Extract the [X, Y] coordinate from the center of the cell holding the provided text.  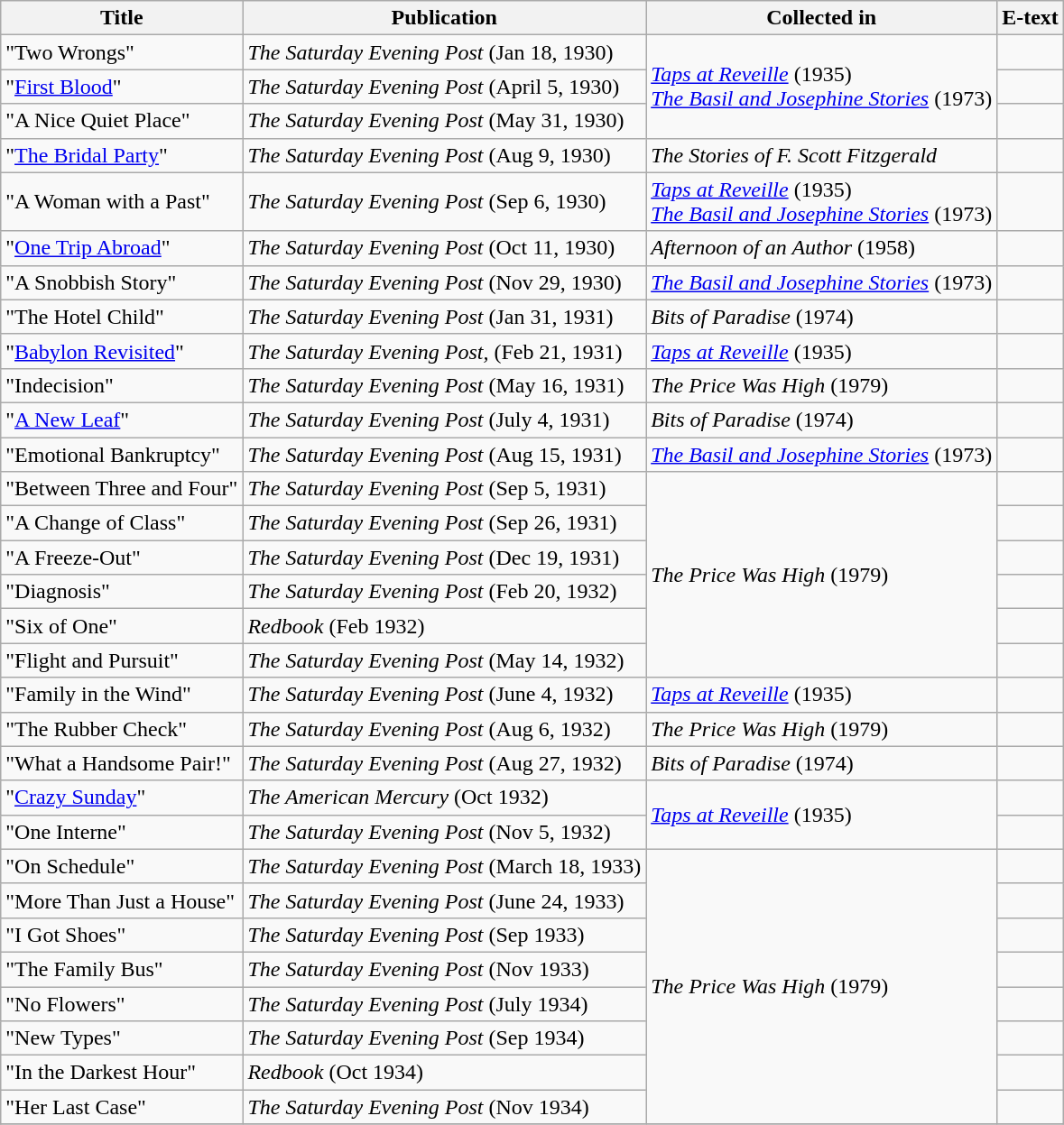
E-text [1031, 18]
"In the Darkest Hour" [122, 1073]
The Saturday Evening Post (March 18, 1933) [444, 866]
"Babylon Revisited" [122, 351]
"The Bridal Party" [122, 155]
"I Got Shoes" [122, 935]
The Saturday Evening Post (May 14, 1932) [444, 660]
"A Freeze-Out" [122, 558]
The Saturday Evening Post (Aug 6, 1932) [444, 729]
"A Nice Quiet Place" [122, 121]
Collected in [821, 18]
"First Blood" [122, 87]
The Saturday Evening Post (July 4, 1931) [444, 420]
"On Schedule" [122, 866]
"Two Wrongs" [122, 52]
The Saturday Evening Post (June 4, 1932) [444, 695]
"One Trip Abroad" [122, 248]
The Saturday Evening Post (July 1934) [444, 1004]
The Saturday Evening Post (Nov 1933) [444, 969]
Afternoon of an Author (1958) [821, 248]
The Saturday Evening Post (Aug 15, 1931) [444, 454]
The Saturday Evening Post (Nov 5, 1932) [444, 832]
The Saturday Evening Post (Nov 29, 1930) [444, 282]
Redbook (Feb 1932) [444, 626]
The Saturday Evening Post (April 5, 1930) [444, 87]
Redbook (Oct 1934) [444, 1073]
"Her Last Case" [122, 1107]
The Saturday Evening Post (Feb 20, 1932) [444, 592]
"A New Leaf" [122, 420]
"Diagnosis" [122, 592]
"Indecision" [122, 385]
"One Interne" [122, 832]
"The Family Bus" [122, 969]
The Saturday Evening Post (Sep 1933) [444, 935]
"Emotional Bankruptcy" [122, 454]
The Saturday Evening Post (May 31, 1930) [444, 121]
The Saturday Evening Post (Sep 1934) [444, 1038]
"A Change of Class" [122, 523]
"Family in the Wind" [122, 695]
"No Flowers" [122, 1004]
"New Types" [122, 1038]
"The Rubber Check" [122, 729]
Publication [444, 18]
The Saturday Evening Post (Oct 11, 1930) [444, 248]
"Flight and Pursuit" [122, 660]
"Six of One" [122, 626]
The Stories of F. Scott Fitzgerald [821, 155]
The Saturday Evening Post (June 24, 1933) [444, 900]
"A Woman with a Past" [122, 202]
The Saturday Evening Post (Aug 9, 1930) [444, 155]
The American Mercury (Oct 1932) [444, 798]
The Saturday Evening Post (Sep 6, 1930) [444, 202]
Title [122, 18]
The Saturday Evening Post (Sep 5, 1931) [444, 489]
The Saturday Evening Post (Aug 27, 1932) [444, 763]
The Saturday Evening Post, (Feb 21, 1931) [444, 351]
"More Than Just a House" [122, 900]
"A Snobbish Story" [122, 282]
"Between Three and Four" [122, 489]
The Saturday Evening Post (May 16, 1931) [444, 385]
The Saturday Evening Post (Jan 31, 1931) [444, 317]
"The Hotel Child" [122, 317]
The Saturday Evening Post (Dec 19, 1931) [444, 558]
"What a Handsome Pair!" [122, 763]
The Saturday Evening Post (Sep 26, 1931) [444, 523]
The Saturday Evening Post (Nov 1934) [444, 1107]
"Crazy Sunday" [122, 798]
The Saturday Evening Post (Jan 18, 1930) [444, 52]
